Output the (X, Y) coordinate of the center of the cell containing the given text.  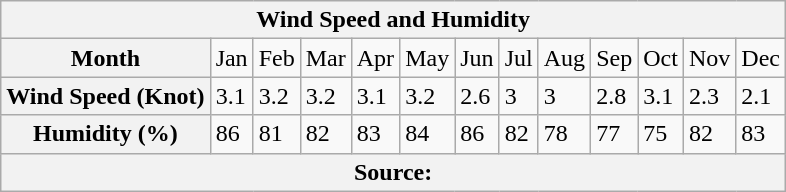
Feb (276, 58)
2.8 (614, 96)
84 (428, 134)
Source: (394, 172)
Wind Speed (Knot) (106, 96)
81 (276, 134)
Month (106, 58)
78 (564, 134)
75 (661, 134)
May (428, 58)
Sep (614, 58)
2.3 (709, 96)
Jun (477, 58)
2.6 (477, 96)
Wind Speed and Humidity (394, 20)
Dec (761, 58)
Jul (518, 58)
Oct (661, 58)
Aug (564, 58)
2.1 (761, 96)
Jan (232, 58)
Nov (709, 58)
Mar (326, 58)
77 (614, 134)
Apr (375, 58)
Humidity (%) (106, 134)
